From the cell containing the given text, extract its center point as [x, y] coordinate. 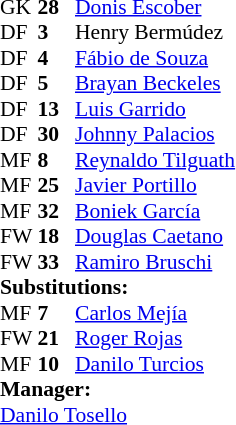
7 [57, 313]
30 [57, 135]
Manager: [118, 389]
10 [57, 364]
13 [57, 109]
3 [57, 33]
4 [57, 58]
Johnny Palacios [155, 135]
33 [57, 262]
Henry Bermúdez [155, 33]
Fábio de Souza [155, 58]
21 [57, 339]
8 [57, 160]
Danilo Turcios [155, 364]
Substitutions: [118, 287]
Roger Rojas [155, 339]
Luis Garrido [155, 109]
Brayan Beckeles [155, 83]
Ramiro Bruschi [155, 262]
18 [57, 237]
Douglas Caetano [155, 237]
Reynaldo Tilguath [155, 160]
Carlos Mejía [155, 313]
Boniek García [155, 211]
5 [57, 83]
25 [57, 185]
Javier Portillo [155, 185]
32 [57, 211]
